Capture the cell that displays the provided text and extract its (x, y) central coordinate. 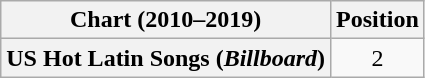
US Hot Latin Songs (Billboard) (166, 58)
Chart (2010–2019) (166, 20)
2 (378, 58)
Position (378, 20)
